Provide the [X, Y] coordinate of the cell's center where the given text is located.  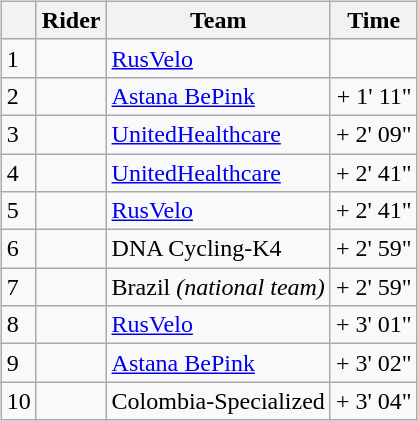
DNA Cycling-K4 [218, 249]
8 [18, 325]
7 [18, 287]
9 [18, 363]
+ 3' 04" [374, 401]
6 [18, 249]
+ 3' 01" [374, 325]
10 [18, 401]
Team [218, 20]
Colombia-Specialized [218, 401]
+ 1' 11" [374, 96]
1 [18, 58]
2 [18, 96]
4 [18, 173]
Brazil (national team) [218, 287]
3 [18, 134]
5 [18, 211]
Rider [71, 20]
+ 2' 09" [374, 134]
Time [374, 20]
+ 3' 02" [374, 363]
